Scan for the cell matching the given text and deliver its (x, y) coordinate at center. 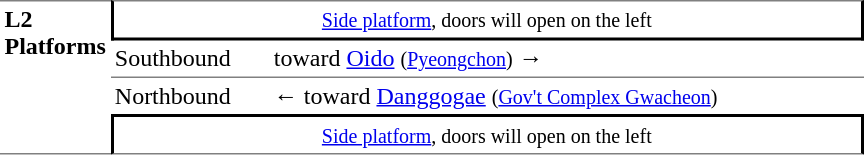
Southbound (190, 58)
Northbound (190, 95)
L2Platforms (55, 77)
toward Oido (Pyeongchon) → (566, 58)
← toward Danggogae (Gov't Complex Gwacheon) (566, 95)
